Capture the cell that displays the provided text and extract its (x, y) central coordinate. 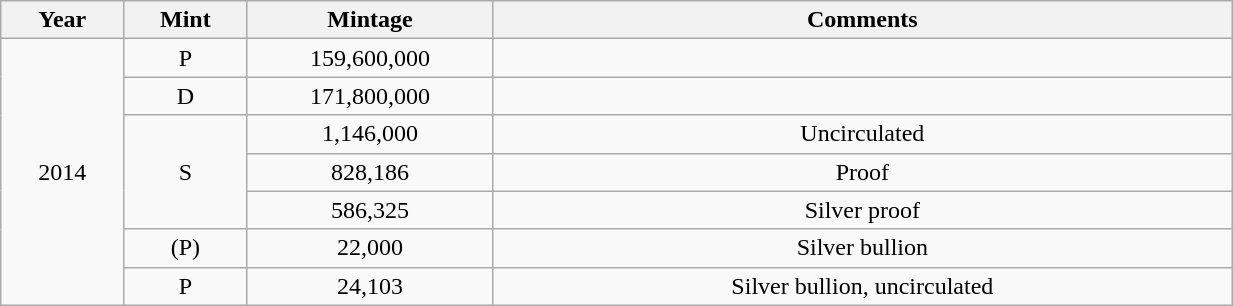
Mint (186, 20)
159,600,000 (370, 58)
586,325 (370, 210)
Silver bullion (862, 248)
2014 (62, 172)
Proof (862, 172)
Uncirculated (862, 134)
S (186, 172)
Mintage (370, 20)
Silver proof (862, 210)
Silver bullion, uncirculated (862, 286)
D (186, 96)
171,800,000 (370, 96)
Year (62, 20)
22,000 (370, 248)
Comments (862, 20)
24,103 (370, 286)
1,146,000 (370, 134)
(P) (186, 248)
828,186 (370, 172)
